Return the [X, Y] coordinate for the center point of the cell that contains the specified text.  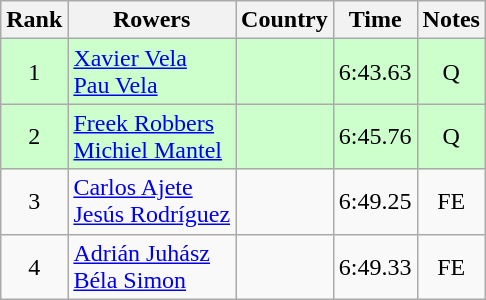
Notes [451, 20]
Carlos AjeteJesús Rodríguez [152, 202]
Rowers [152, 20]
6:49.25 [375, 202]
6:43.63 [375, 72]
Xavier VelaPau Vela [152, 72]
Adrián JuhászBéla Simon [152, 266]
1 [34, 72]
4 [34, 266]
Time [375, 20]
6:45.76 [375, 136]
Freek RobbersMichiel Mantel [152, 136]
3 [34, 202]
Country [285, 20]
6:49.33 [375, 266]
Rank [34, 20]
2 [34, 136]
